Return [X, Y] of the center of cell containing provided text 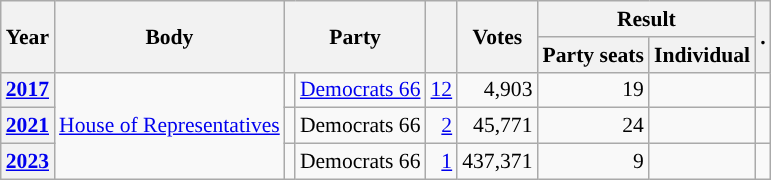
24 [594, 126]
12 [442, 90]
Individual [702, 55]
437,371 [497, 162]
. [763, 36]
45,771 [497, 126]
2023 [28, 162]
Result [647, 19]
Party [356, 36]
2021 [28, 126]
Party seats [594, 55]
2017 [28, 90]
Year [28, 36]
9 [594, 162]
19 [594, 90]
1 [442, 162]
Votes [497, 36]
House of Representatives [170, 126]
4,903 [497, 90]
Body [170, 36]
2 [442, 126]
